Return the (X, Y) coordinate for the center point of the cell that contains the specified text.  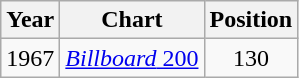
Chart (132, 20)
Billboard 200 (132, 58)
Position (251, 20)
130 (251, 58)
1967 (30, 58)
Year (30, 20)
